For the text-containing cell, return its midpoint in (X, Y) coordinate format. 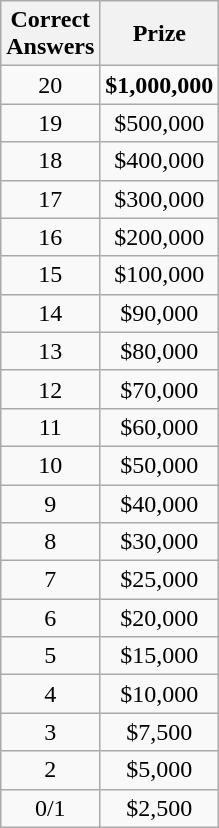
$10,000 (160, 694)
20 (50, 85)
$300,000 (160, 199)
$80,000 (160, 351)
6 (50, 618)
$2,500 (160, 808)
14 (50, 313)
4 (50, 694)
7 (50, 580)
19 (50, 123)
$90,000 (160, 313)
$40,000 (160, 503)
$50,000 (160, 465)
18 (50, 161)
5 (50, 656)
Prize (160, 34)
16 (50, 237)
12 (50, 389)
$100,000 (160, 275)
$70,000 (160, 389)
CorrectAnswers (50, 34)
$25,000 (160, 580)
10 (50, 465)
11 (50, 427)
0/1 (50, 808)
$15,000 (160, 656)
$1,000,000 (160, 85)
$500,000 (160, 123)
$5,000 (160, 770)
$60,000 (160, 427)
17 (50, 199)
9 (50, 503)
$30,000 (160, 542)
$7,500 (160, 732)
$200,000 (160, 237)
3 (50, 732)
$400,000 (160, 161)
2 (50, 770)
8 (50, 542)
$20,000 (160, 618)
15 (50, 275)
13 (50, 351)
